Identify which cell holds the provided text, then report its (X, Y) central coordinate. 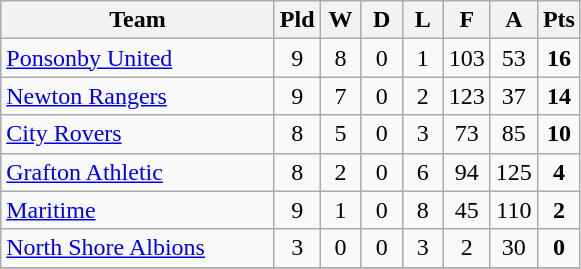
Pts (558, 20)
Maritime (138, 210)
Grafton Athletic (138, 172)
W (340, 20)
A (514, 20)
45 (466, 210)
110 (514, 210)
North Shore Albions (138, 248)
125 (514, 172)
F (466, 20)
4 (558, 172)
10 (558, 134)
5 (340, 134)
16 (558, 58)
94 (466, 172)
Ponsonby United (138, 58)
City Rovers (138, 134)
30 (514, 248)
53 (514, 58)
Newton Rangers (138, 96)
L (422, 20)
123 (466, 96)
D (382, 20)
Pld (297, 20)
7 (340, 96)
6 (422, 172)
73 (466, 134)
Team (138, 20)
37 (514, 96)
14 (558, 96)
103 (466, 58)
85 (514, 134)
